Extract the (X, Y) coordinate from the center of the cell holding the provided text.  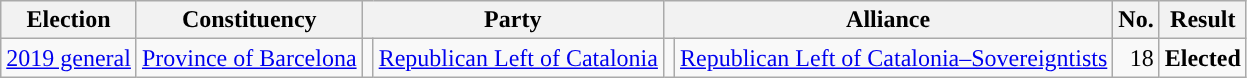
Province of Barcelona (249, 58)
2019 general (69, 58)
Election (69, 20)
Republican Left of Catalonia–Sovereigntists (894, 58)
18 (1136, 58)
Result (1202, 20)
Republican Left of Catalonia (518, 58)
Constituency (249, 20)
No. (1136, 20)
Alliance (888, 20)
Party (512, 20)
Elected (1202, 58)
